Identify which cell holds the provided text, then report its (x, y) central coordinate. 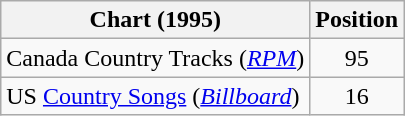
Canada Country Tracks (RPM) (156, 58)
16 (357, 96)
US Country Songs (Billboard) (156, 96)
95 (357, 58)
Chart (1995) (156, 20)
Position (357, 20)
